Return the [x, y] coordinate for the center point of the cell that contains the specified text.  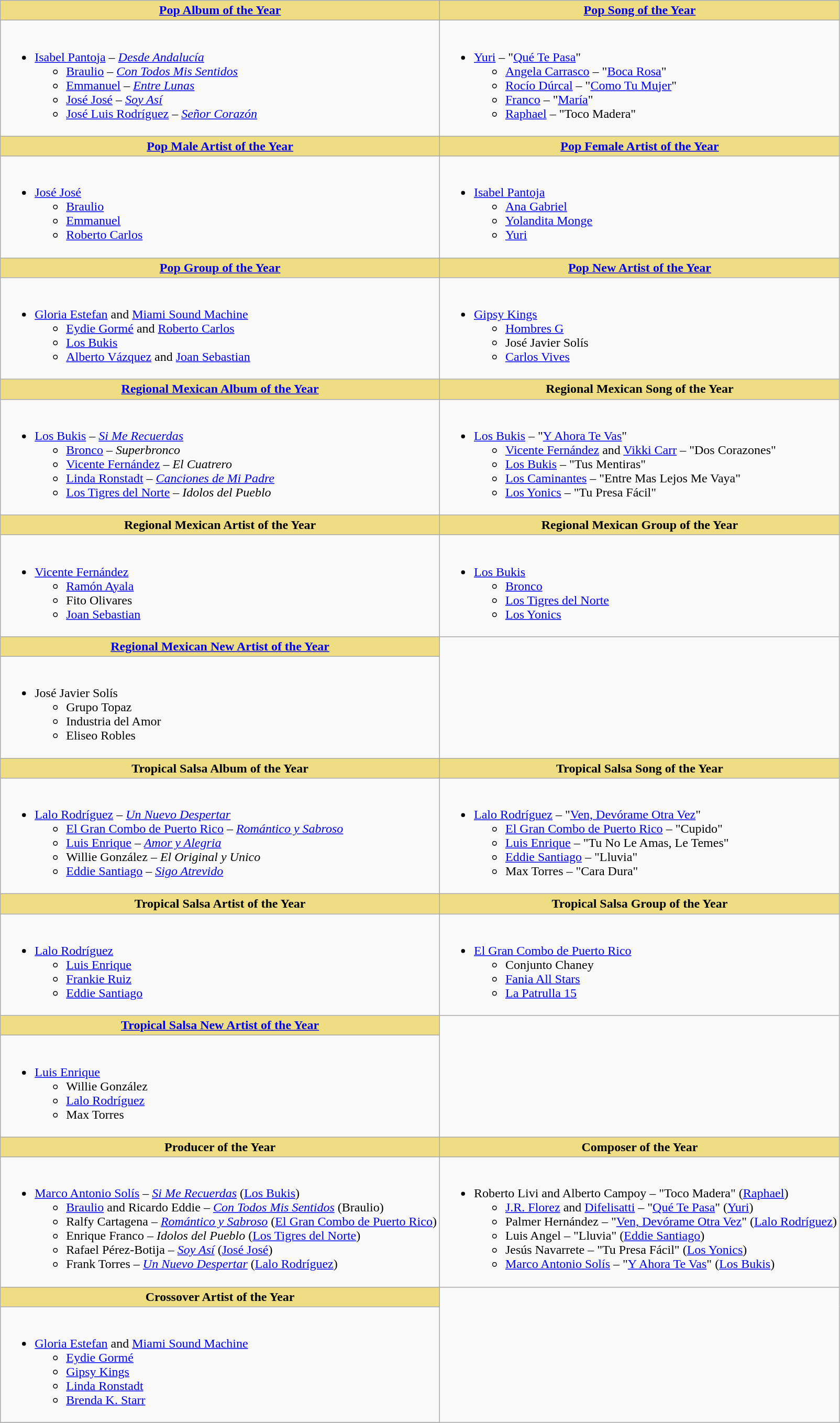
Gloria Estefan and Miami Sound MachineEydie GorméGipsy KingsLinda RonstadtBrenda K. Starr [220, 1365]
Regional Mexican Artist of the Year [220, 525]
Vicente FernándezRamón AyalaFito OlivaresJoan Sebastian [220, 586]
Pop New Artist of the Year [639, 268]
José JoséBraulioEmmanuelRoberto Carlos [220, 207]
El Gran Combo de Puerto RicoConjunto ChaneyFania All StarsLa Patrulla 15 [639, 965]
Regional Mexican Song of the Year [639, 389]
Tropical Salsa Artist of the Year [220, 904]
Pop Song of the Year [639, 10]
Tropical Salsa Group of the Year [639, 904]
Tropical Salsa Song of the Year [639, 768]
Tropical Salsa Album of the Year [220, 768]
Pop Group of the Year [220, 268]
Luis EnriqueWillie GonzálezLalo RodríguezMax Torres [220, 1086]
Lalo RodríguezLuis EnriqueFrankie RuizEddie Santiago [220, 965]
Crossover Artist of the Year [220, 1297]
Los BukisBroncoLos Tigres del NorteLos Yonics [639, 586]
Tropical Salsa New Artist of the Year [220, 1025]
Gipsy KingsHombres GJosé Javier SolísCarlos Vives [639, 328]
José Javier SolísGrupo TopazIndustria del AmorEliseo Robles [220, 707]
Yuri – "Qué Te Pasa"Angela Carrasco – "Boca Rosa"Rocío Dúrcal – "Como Tu Mujer"Franco – "María"Raphael – "Toco Madera" [639, 79]
Gloria Estefan and Miami Sound MachineEydie Gormé and Roberto CarlosLos BukisAlberto Vázquez and Joan Sebastian [220, 328]
Regional Mexican New Artist of the Year [220, 646]
Regional Mexican Group of the Year [639, 525]
Regional Mexican Album of the Year [220, 389]
Isabel PantojaAna GabrielYolandita MongeYuri [639, 207]
Pop Male Artist of the Year [220, 146]
Isabel Pantoja – Desde AndalucíaBraulio – Con Todos Mis SentidosEmmanuel – Entre LunasJosé José – Soy AsíJosé Luis Rodríguez – Señor Corazón [220, 79]
Pop Album of the Year [220, 10]
Pop Female Artist of the Year [639, 146]
Composer of the Year [639, 1147]
Producer of the Year [220, 1147]
